Provide the (X, Y) coordinate of the cell's center where the given text is located.  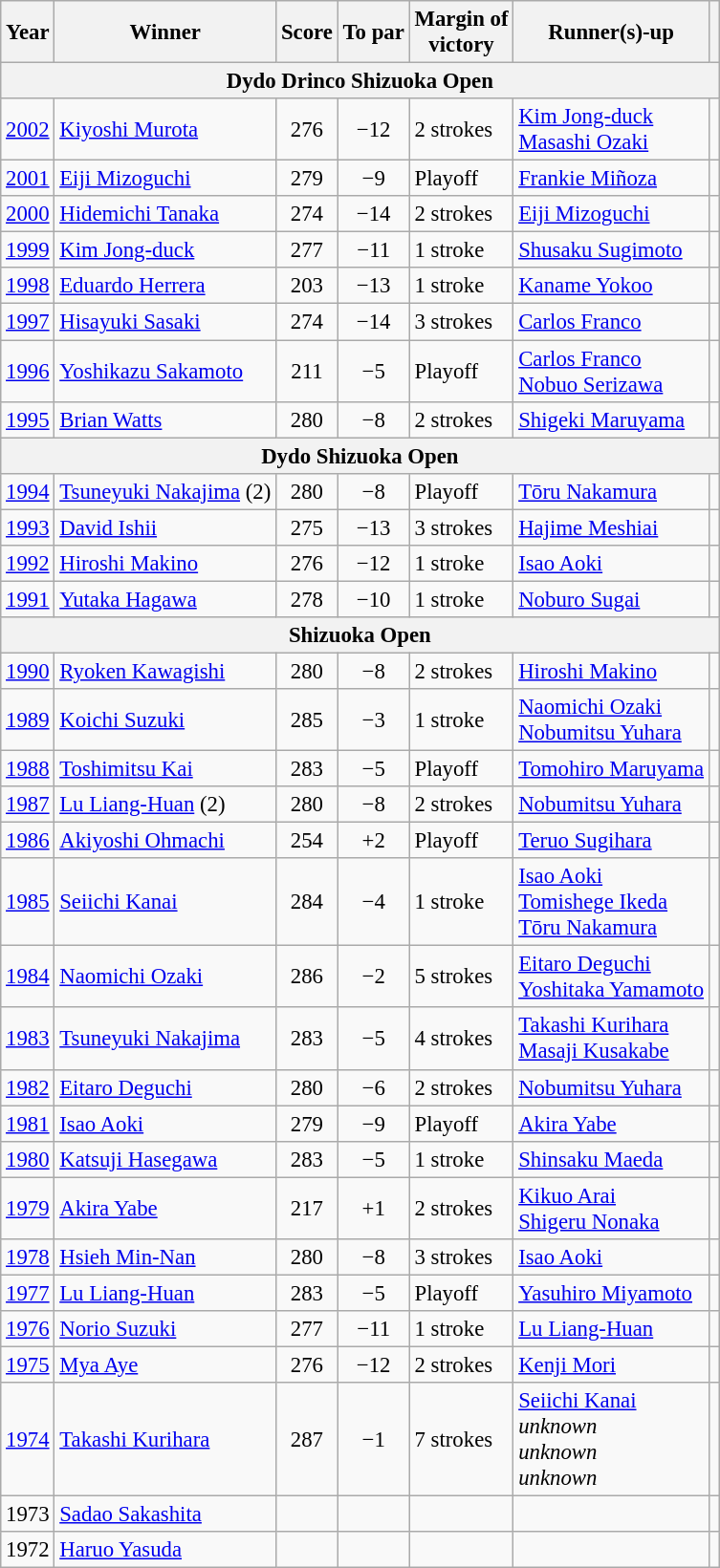
−2 (373, 977)
Seiichi Kanai unknown unknown unknown (611, 1439)
Naomichi Ozaki Nobumitsu Yuhara (611, 720)
+1 (373, 1208)
−1 (373, 1439)
Seiichi Kanai (165, 902)
Yoshikazu Sakamoto (165, 371)
Shizuoka Open (360, 635)
285 (308, 720)
Score (308, 32)
1977 (28, 1293)
Shusaku Sugimoto (611, 250)
275 (308, 527)
Tōru Nakamura (611, 491)
Naomichi Ozaki (165, 977)
1996 (28, 371)
1984 (28, 977)
1992 (28, 564)
Takashi Kurihara (165, 1439)
1988 (28, 769)
Shinsaku Maeda (611, 1159)
Tomohiro Maruyama (611, 769)
203 (308, 286)
1987 (28, 805)
Margin ofvictory (461, 32)
1999 (28, 250)
1990 (28, 671)
1978 (28, 1257)
2002 (28, 130)
Hisayuki Sasaki (165, 322)
David Ishii (165, 527)
Noburo Sugai (611, 599)
Carlos Franco Nobuo Serizawa (611, 371)
254 (308, 841)
1981 (28, 1124)
−4 (373, 902)
2000 (28, 214)
Akiyoshi Ohmachi (165, 841)
Kim Jong-duck Masashi Ozaki (611, 130)
Sadao Sakashita (165, 1514)
1983 (28, 1040)
286 (308, 977)
1985 (28, 902)
1994 (28, 491)
Frankie Miñoza (611, 179)
211 (308, 371)
Koichi Suzuki (165, 720)
Hajime Meshiai (611, 527)
7 strokes (461, 1439)
2001 (28, 179)
−10 (373, 599)
Brian Watts (165, 419)
4 strokes (461, 1040)
Winner (165, 32)
Yasuhiro Miyamoto (611, 1293)
Year (28, 32)
−3 (373, 720)
Yutaka Hagawa (165, 599)
1973 (28, 1514)
Dydo Drinco Shizuoka Open (360, 81)
To par (373, 32)
1993 (28, 527)
217 (308, 1208)
Carlos Franco (611, 322)
Takashi Kurihara Masaji Kusakabe (611, 1040)
Hsieh Min-Nan (165, 1257)
Haruo Yasuda (165, 1550)
Eitaro Deguchi Yoshitaka Yamamoto (611, 977)
Kim Jong-duck (165, 250)
Tsuneyuki Nakajima (2) (165, 491)
1974 (28, 1439)
1995 (28, 419)
1989 (28, 720)
Kaname Yokoo (611, 286)
Lu Liang-Huan (2) (165, 805)
1979 (28, 1208)
Ryoken Kawagishi (165, 671)
Eitaro Deguchi (165, 1087)
Kikuo Arai Shigeru Nonaka (611, 1208)
+2 (373, 841)
284 (308, 902)
Shigeki Maruyama (611, 419)
Norio Suzuki (165, 1329)
Dydo Shizuoka Open (360, 456)
1972 (28, 1550)
Katsuji Hasegawa (165, 1159)
278 (308, 599)
1998 (28, 286)
1976 (28, 1329)
5 strokes (461, 977)
287 (308, 1439)
Tsuneyuki Nakajima (165, 1040)
Mya Aye (165, 1364)
1975 (28, 1364)
−6 (373, 1087)
1986 (28, 841)
Kenji Mori (611, 1364)
1982 (28, 1087)
Eduardo Herrera (165, 286)
Teruo Sugihara (611, 841)
Hidemichi Tanaka (165, 214)
1980 (28, 1159)
Toshimitsu Kai (165, 769)
Runner(s)-up (611, 32)
1997 (28, 322)
1991 (28, 599)
Kiyoshi Murota (165, 130)
Isao Aoki Tomishege Ikeda Tōru Nakamura (611, 902)
